Provide the [X, Y] coordinate of the cell's center where the given text is located.  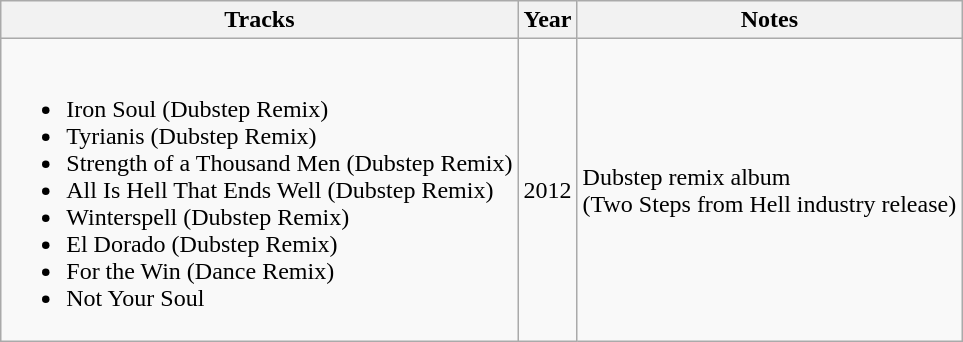
2012 [548, 190]
Tracks [260, 20]
Year [548, 20]
Dubstep remix album(Two Steps from Hell industry release) [770, 190]
Notes [770, 20]
